Determine the [x, y] coordinate at the center of the cell enclosing the given text.  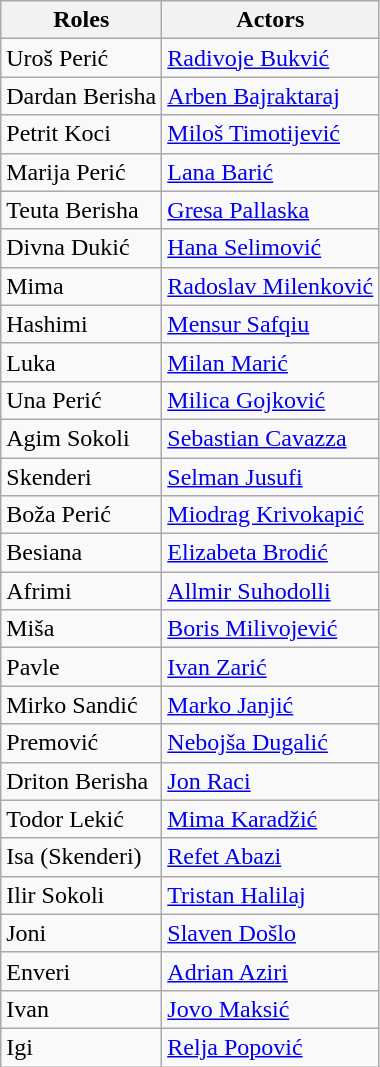
Ivan Zarić [270, 667]
Miloš Timotijević [270, 134]
Hashimi [82, 324]
Boža Perić [82, 515]
Elizabeta Brodić [270, 553]
Boris Milivojević [270, 629]
Slaven Došlo [270, 933]
Joni [82, 933]
Pavle [82, 667]
Enveri [82, 971]
Besiana [82, 553]
Radoslav Milenković [270, 286]
Milica Gojković [270, 400]
Mima Karadžić [270, 819]
Ilir Sokoli [82, 895]
Una Perić [82, 400]
Radivoje Bukvić [270, 58]
Premović [82, 743]
Nebojša Dugalić [270, 743]
Selman Jusufi [270, 477]
Ivan [82, 1009]
Sebastian Cavazza [270, 438]
Mensur Safqiu [270, 324]
Arben Bajraktaraj [270, 96]
Milan Marić [270, 362]
Marko Janjić [270, 705]
Tristan Halilaj [270, 895]
Isa (Skenderi) [82, 857]
Jovo Maksić [270, 1009]
Relja Popović [270, 1047]
Gresa Pallaska [270, 210]
Hana Selimović [270, 248]
Teuta Berisha [82, 210]
Luka [82, 362]
Roles [82, 20]
Actors [270, 20]
Refet Abazi [270, 857]
Igi [82, 1047]
Adrian Aziri [270, 971]
Dardan Berisha [82, 96]
Petrit Koci [82, 134]
Marija Perić [82, 172]
Jon Raci [270, 781]
Afrimi [82, 591]
Lana Barić [270, 172]
Divna Dukić [82, 248]
Mirko Sandić [82, 705]
Allmir Suhodolli [270, 591]
Miša [82, 629]
Agim Sokoli [82, 438]
Miodrag Krivokapić [270, 515]
Skenderi [82, 477]
Driton Berisha [82, 781]
Mima [82, 286]
Uroš Perić [82, 58]
Todor Lekić [82, 819]
